Return the [X, Y] coordinate for the center point of the cell that contains the specified text.  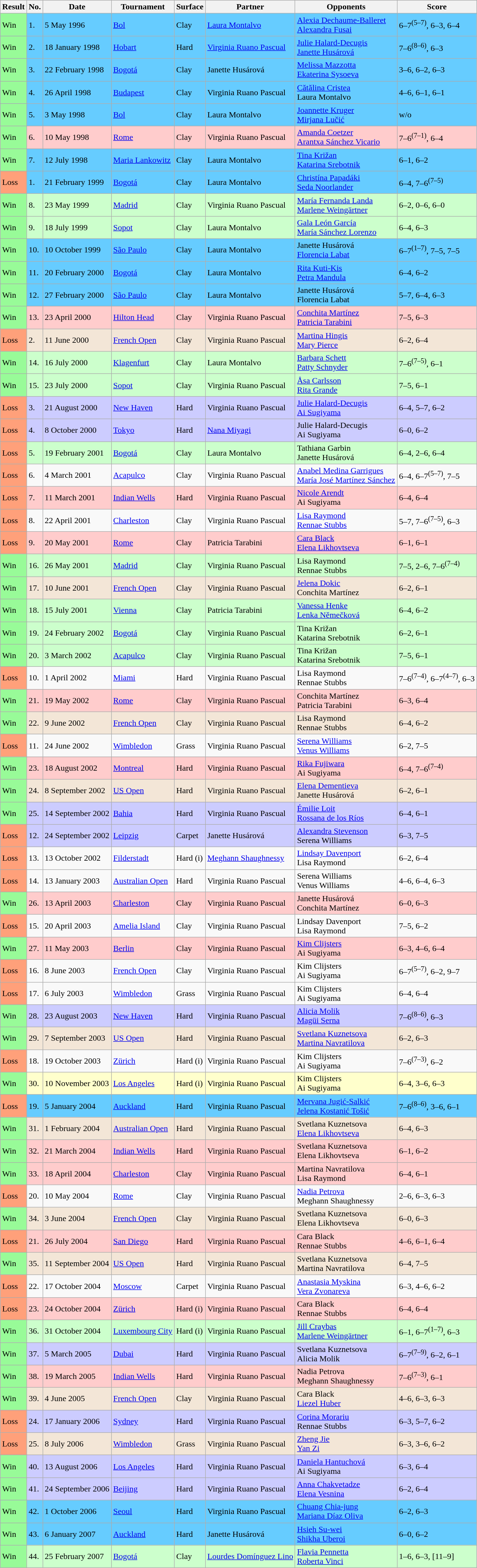
4–6, 6–1, 6–4 [437, 1241]
24 September 2006 [77, 1489]
5 May 1996 [77, 25]
6–7(5–7), 6–3, 6–4 [437, 25]
Lourdes Domínguez Lino [250, 1557]
21 February 1999 [77, 182]
6–2, 0–6, 6–0 [437, 205]
7–6(7–3), 6–1 [437, 1377]
42. [35, 1512]
23 July 2000 [77, 385]
w/o [437, 115]
13 August 2006 [77, 1467]
Nicole Arendt Ai Sugiyama [346, 498]
28. [35, 1016]
4–6, 6–3, 6–3 [437, 1399]
Moscow [143, 1286]
29. [35, 1039]
Chuang Chia-jung Mariana Díaz Oliva [346, 1512]
39. [35, 1399]
Anna Chakvetadze Elena Vesnina [346, 1489]
6–7(7–9), 6–2, 6–1 [437, 1354]
26 May 2001 [77, 565]
7–5, 6–3 [437, 318]
6–4, 7–6(7–4) [437, 768]
6–4, 3–6, 6–3 [437, 1084]
Hobart [143, 47]
6–1, 6–7(1–7), 6–3 [437, 1331]
1 October 2006 [77, 1512]
6–4, 2–6, 6–4 [437, 453]
25 February 2007 [77, 1557]
Score [437, 7]
6–4, 7–5 [437, 1264]
Result [14, 7]
Leipzig [143, 836]
38. [35, 1377]
5 March 2005 [77, 1354]
9 June 2002 [77, 723]
13 April 2003 [77, 903]
18 April 2004 [77, 1174]
10 October 1999 [77, 250]
11 March 2001 [77, 498]
Hsieh Su-wei Shikha Uberoi [346, 1534]
5–7, 7–6(7–5), 6–3 [437, 520]
12 July 1998 [77, 160]
24 September 2002 [77, 836]
10 May 1998 [77, 137]
Dubai [143, 1354]
43. [35, 1534]
Seoul [143, 1512]
Mervana Jugić-Salkić Jelena Kostanić Tošić [346, 1106]
16 July 2000 [77, 363]
14 September 2002 [77, 813]
36. [35, 1331]
Corina Morariu Rennae Stubbs [346, 1422]
6 July 2003 [77, 993]
Anastasia Myskina Vera Zvonareva [346, 1286]
Montreal [143, 768]
22 February 1998 [77, 70]
Tokyo [143, 430]
31. [35, 1129]
Cara Black Elena Likhovtseva [346, 543]
31 October 2004 [77, 1331]
Christína Papadáki Seda Noorlander [346, 182]
Jill Craybas Marlene Weingärtner [346, 1331]
6–4, 7–6(7–5) [437, 182]
15 July 2001 [77, 610]
6–3, 4–6, 6–2 [437, 1286]
7–6(7–5), 6–1 [437, 363]
Alexia Dechaume-Balleret Alexandra Fusai [346, 25]
23 April 2000 [77, 318]
6 January 2007 [77, 1534]
Cătălina Cristea Laura Montalvo [346, 92]
No. [35, 7]
40. [35, 1467]
10 June 2001 [77, 588]
6–4, 6–7(5–7), 7–5 [437, 475]
20 February 2000 [77, 272]
8 October 2000 [77, 430]
22 April 2001 [77, 520]
33. [35, 1174]
7–6(7–1), 6–4 [437, 137]
Amanda Coetzer Arantxa Sánchez Vicario [346, 137]
Partner [250, 7]
Melissa Mazzotta Ekaterina Sysoeva [346, 70]
Alicia Molik Magüi Serna [346, 1016]
5–7, 6–4, 6–3 [437, 295]
Sydney [143, 1422]
Filderstadt [143, 858]
26 April 1998 [77, 92]
18 January 1998 [77, 47]
Budapest [143, 92]
17 January 2006 [77, 1422]
8 June 2003 [77, 971]
Flavia Pennetta Roberta Vinci [346, 1557]
11 September 2004 [77, 1264]
6–1, 6–1 [437, 543]
3 May 1998 [77, 115]
19 May 2002 [77, 701]
Janette Husárová Conchita Martínez [346, 903]
24 February 2002 [77, 633]
7–5, 6–2 [437, 926]
20 May 2001 [77, 543]
Nana Miyagi [250, 430]
Surface [190, 7]
6–3, 5–7, 6–2 [437, 1422]
24 June 2002 [77, 746]
34. [35, 1219]
San Diego [143, 1241]
30. [35, 1084]
6–3, 4–6, 6–4 [437, 948]
4–6, 6–1, 6–1 [437, 92]
4 March 2001 [77, 475]
6–3, 3–6, 6–2 [437, 1444]
4–6, 6–4, 6–3 [437, 881]
Jelena Dokic Conchita Martínez [346, 588]
18 August 2002 [77, 768]
Amelia Island [143, 926]
26. [35, 903]
Svetlana Kuznetsova Alicia Molik [346, 1354]
32. [35, 1151]
6–3, 7–5 [437, 836]
Rika Fujiwara Ai Sugiyama [346, 768]
13 October 2002 [77, 858]
Tathiana Garbin Janette Husárová [346, 453]
7 September 2003 [77, 1039]
Miami [143, 678]
Elena Dementieva Janette Husárová [346, 791]
Hilton Head [143, 318]
26 July 2004 [77, 1241]
1 February 2004 [77, 1129]
19 February 2001 [77, 453]
8 September 2002 [77, 791]
Zheng Jie Yan Zi [346, 1444]
24 October 2004 [77, 1309]
5 January 2004 [77, 1106]
27 February 2000 [77, 295]
Klagenfurt [143, 363]
1 April 2002 [77, 678]
Date [77, 7]
Meghann Shaughnessy [250, 858]
Maria Lankowitz [143, 160]
10 November 2003 [77, 1084]
Cara Black Liezel Huber [346, 1399]
Julie Halard-Decugis Janette Husárová [346, 47]
7–6(8–6), 3–6, 6–1 [437, 1106]
21 March 2004 [77, 1151]
13 January 2003 [77, 881]
Åsa Carlsson Rita Grande [346, 385]
Opponents [346, 7]
10 May 2004 [77, 1196]
6–7(5–7), 6–2, 9–7 [437, 971]
1–6, 6–3, [11–9] [437, 1557]
Martina Navratilova Lisa Raymond [346, 1174]
41. [35, 1489]
Rita Kuti-Kis Petra Mandula [346, 272]
11 May 2003 [77, 948]
6–4, 5–7, 6–2 [437, 408]
11 June 2000 [77, 340]
Martina Hingis Mary Pierce [346, 340]
Tournament [143, 7]
44. [35, 1557]
35. [35, 1264]
23 August 2003 [77, 1016]
20 April 2003 [77, 926]
17 October 2004 [77, 1286]
Émilie Loit Rossana de los Ríos [346, 813]
3–6, 6–2, 6–3 [437, 70]
Barbara Schett Patty Schnyder [346, 363]
23 May 1999 [77, 205]
27. [35, 948]
2–6, 6–3, 6–3 [437, 1196]
Berlin [143, 948]
21 August 2000 [77, 408]
Vienna [143, 610]
19 October 2003 [77, 1061]
4 June 2005 [77, 1399]
Anabel Medina Garrigues María José Martínez Sánchez [346, 475]
7–6(7–4), 6–7(4–7), 6–3 [437, 678]
Luxembourg City [143, 1331]
Vanessa Henke Lenka Němečková [346, 610]
Beijing [143, 1489]
3 March 2002 [77, 656]
7–6(7–3), 6–2 [437, 1061]
Alexandra Stevenson Serena Williams [346, 836]
Gala León García María Sánchez Lorenzo [346, 227]
37. [35, 1354]
6–7(1–7), 7–5, 7–5 [437, 250]
8 July 2006 [77, 1444]
Bahia [143, 813]
7–5, 2–6, 7–6(7–4) [437, 565]
3 June 2004 [77, 1219]
Daniela Hantuchová Ai Sugiyama [346, 1467]
Joannette Kruger Mirjana Lučić [346, 115]
6–2, 7–5 [437, 746]
19 March 2005 [77, 1377]
María Fernanda Landa Marlene Weingärtner [346, 205]
18 July 1999 [77, 227]
